Provide the [x, y] coordinate of the cell's center where the given text is located.  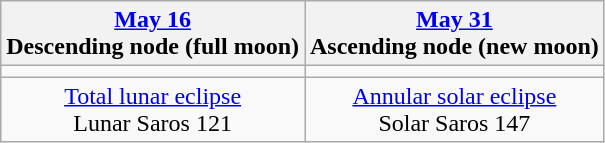
Total lunar eclipseLunar Saros 121 [153, 110]
May 31Ascending node (new moon) [454, 34]
Annular solar eclipseSolar Saros 147 [454, 110]
May 16Descending node (full moon) [153, 34]
